Determine the [x, y] coordinate at the center of the cell enclosing the given text.  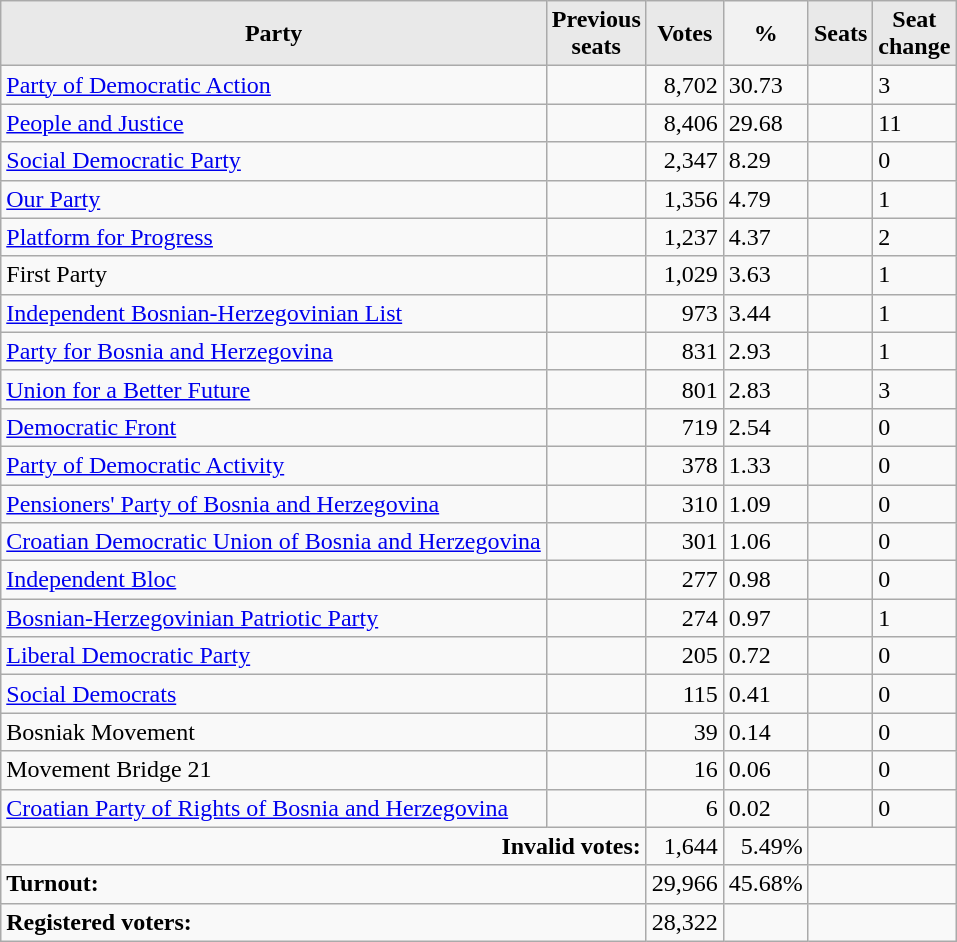
Seats [840, 34]
First Party [274, 275]
Registered voters: [324, 922]
Party of Democratic Activity [274, 465]
29,966 [684, 884]
Bosnian-Herzegovinian Patriotic Party [274, 618]
274 [684, 618]
973 [684, 313]
1,356 [684, 199]
0.72 [766, 656]
801 [684, 389]
Previousseats [596, 34]
0.14 [766, 732]
1,644 [684, 846]
4.79 [766, 199]
2.83 [766, 389]
5.49% [766, 846]
4.37 [766, 237]
Party for Bosnia and Herzegovina [274, 351]
310 [684, 503]
Invalid votes: [324, 846]
30.73 [766, 85]
1.33 [766, 465]
Platform for Progress [274, 237]
Pensioners' Party of Bosnia and Herzegovina [274, 503]
Union for a Better Future [274, 389]
Movement Bridge 21 [274, 770]
Liberal Democratic Party [274, 656]
Seatchange [914, 34]
3.44 [766, 313]
Independent Bloc [274, 580]
719 [684, 427]
115 [684, 694]
Party [274, 34]
16 [684, 770]
2.93 [766, 351]
People and Justice [274, 123]
Our Party [274, 199]
0.97 [766, 618]
45.68% [766, 884]
Croatian Democratic Union of Bosnia and Herzegovina [274, 542]
2,347 [684, 161]
Turnout: [324, 884]
378 [684, 465]
% [766, 34]
11 [914, 123]
2 [914, 237]
Party of Democratic Action [274, 85]
8,406 [684, 123]
Independent Bosnian-Herzegovinian List [274, 313]
0.98 [766, 580]
1,237 [684, 237]
8.29 [766, 161]
0.41 [766, 694]
Democratic Front [274, 427]
Bosniak Movement [274, 732]
301 [684, 542]
0.06 [766, 770]
205 [684, 656]
2.54 [766, 427]
Social Democrats [274, 694]
39 [684, 732]
8,702 [684, 85]
1,029 [684, 275]
1.06 [766, 542]
29.68 [766, 123]
277 [684, 580]
0.02 [766, 808]
1.09 [766, 503]
Croatian Party of Rights of Bosnia and Herzegovina [274, 808]
Social Democratic Party [274, 161]
831 [684, 351]
3.63 [766, 275]
6 [684, 808]
28,322 [684, 922]
Votes [684, 34]
